Return the (x, y) coordinate for the center point of the cell that contains the specified text.  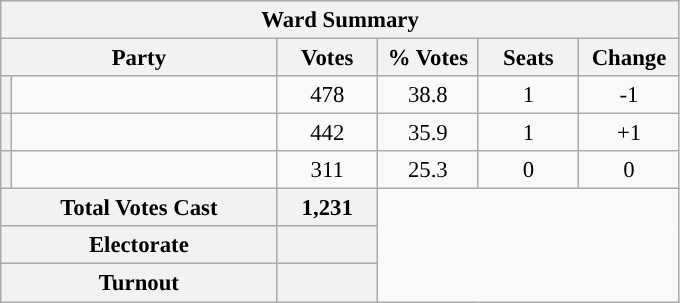
35.9 (428, 133)
% Votes (428, 58)
311 (328, 170)
-1 (630, 95)
Seats (528, 58)
Electorate (139, 245)
25.3 (428, 170)
478 (328, 95)
Votes (328, 58)
+1 (630, 133)
38.8 (428, 95)
Turnout (139, 283)
Party (139, 58)
1,231 (328, 208)
Ward Summary (340, 20)
Change (630, 58)
442 (328, 133)
Total Votes Cast (139, 208)
